Return the [X, Y] coordinate for the center point of the cell that contains the specified text.  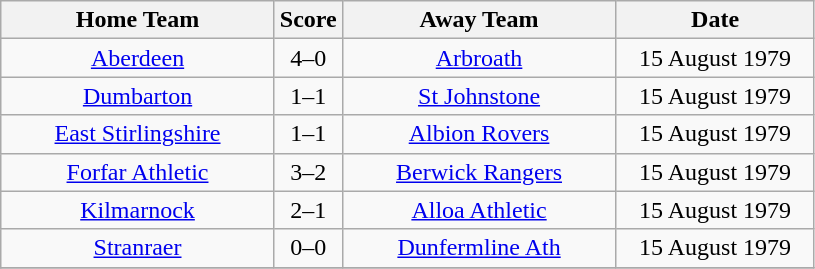
Dumbarton [138, 96]
Kilmarnock [138, 210]
Alloa Athletic [479, 210]
East Stirlingshire [138, 134]
Forfar Athletic [138, 172]
Date [716, 20]
Aberdeen [138, 58]
Arbroath [479, 58]
St Johnstone [479, 96]
Away Team [479, 20]
2–1 [308, 210]
Score [308, 20]
Berwick Rangers [479, 172]
Albion Rovers [479, 134]
Stranraer [138, 248]
3–2 [308, 172]
Home Team [138, 20]
4–0 [308, 58]
Dunfermline Ath [479, 248]
0–0 [308, 248]
